Identify which cell holds the provided text, then report its (x, y) central coordinate. 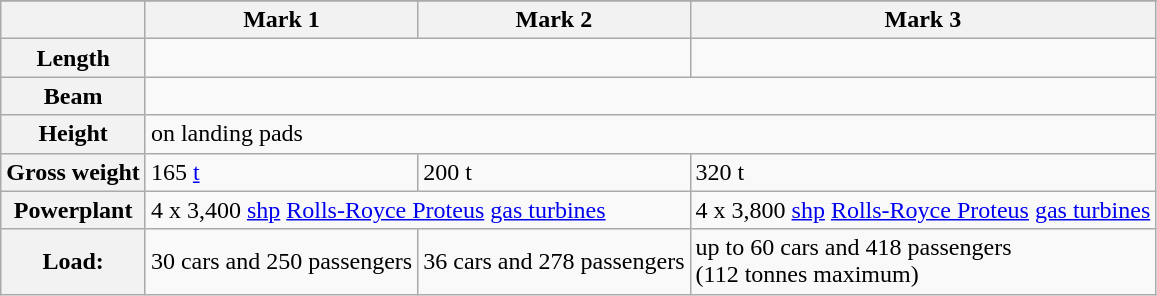
165 t (281, 172)
320 t (923, 172)
on landing pads (650, 134)
30 cars and 250 passengers (281, 262)
Mark 2 (554, 20)
Length (74, 58)
4 x 3,800 shp Rolls-Royce Proteus gas turbines (923, 210)
Beam (74, 96)
4 x 3,400 shp Rolls-Royce Proteus gas turbines (418, 210)
Mark 3 (923, 20)
36 cars and 278 passengers (554, 262)
Load: (74, 262)
200 t (554, 172)
Mark 1 (281, 20)
Powerplant (74, 210)
Gross weight (74, 172)
up to 60 cars and 418 passengers (112 tonnes maximum) (923, 262)
Height (74, 134)
